Pinpoint the cell where the given text exists, returning its [X, Y] midpoint coordinate. 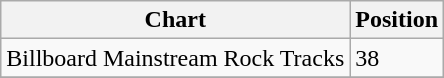
Position [397, 20]
38 [397, 58]
Billboard Mainstream Rock Tracks [176, 58]
Chart [176, 20]
